Return the [X, Y] coordinate for the center point of the cell that contains the specified text.  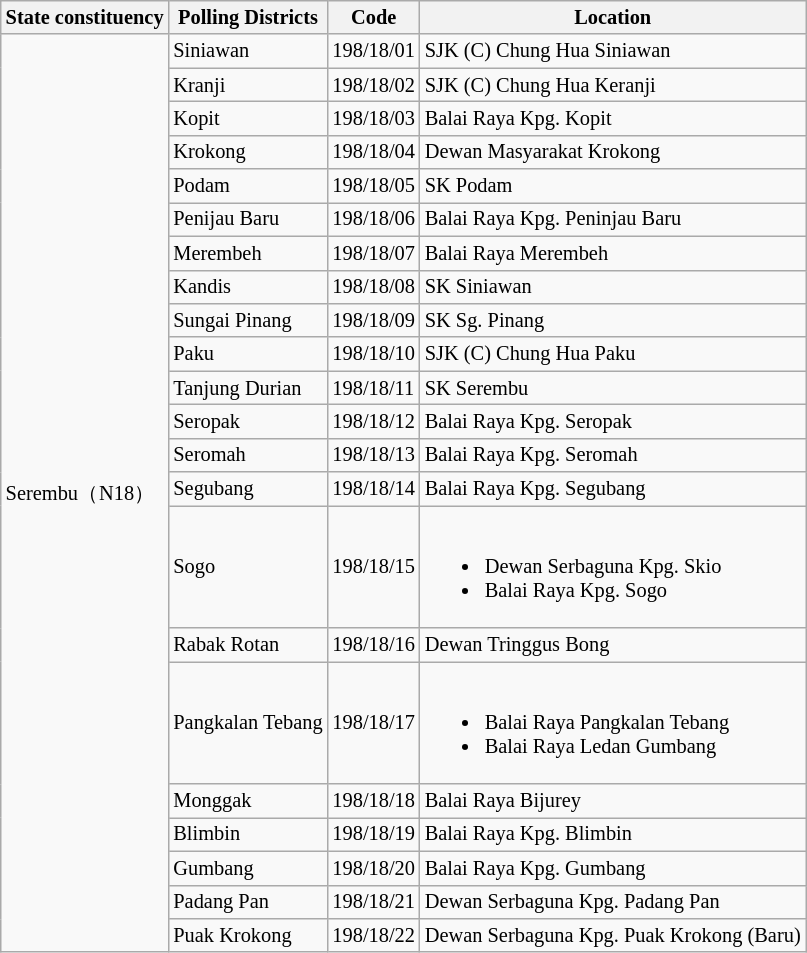
Dewan Serbaguna Kpg. Padang Pan [613, 902]
Padang Pan [248, 902]
198/18/17 [373, 722]
198/18/07 [373, 253]
Balai Raya Kpg. Segubang [613, 489]
Sogo [248, 566]
Merembeh [248, 253]
Dewan Serbaguna Kpg. SkioBalai Raya Kpg. Sogo [613, 566]
198/18/21 [373, 902]
Puak Krokong [248, 935]
198/18/19 [373, 834]
Dewan Tringgus Bong [613, 645]
Sungai Pinang [248, 320]
198/18/02 [373, 85]
Kranji [248, 85]
Kopit [248, 118]
Podam [248, 186]
198/18/01 [373, 51]
Paku [248, 354]
SK Siniawan [613, 287]
198/18/20 [373, 868]
Balai Raya Pangkalan TebangBalai Raya Ledan Gumbang [613, 722]
Polling Districts [248, 17]
SJK (C) Chung Hua Keranji [613, 85]
Siniawan [248, 51]
198/18/13 [373, 455]
Dewan Masyarakat Krokong [613, 152]
SJK (C) Chung Hua Siniawan [613, 51]
198/18/22 [373, 935]
SK Serembu [613, 388]
198/18/14 [373, 489]
SK Sg. Pinang [613, 320]
198/18/18 [373, 801]
Balai Raya Bijurey [613, 801]
Balai Raya Kpg. Seropak [613, 421]
198/18/12 [373, 421]
State constituency [85, 17]
198/18/04 [373, 152]
198/18/06 [373, 219]
Krokong [248, 152]
Rabak Rotan [248, 645]
Penijau Baru [248, 219]
Serembu（N18） [85, 493]
198/18/11 [373, 388]
Balai Raya Kpg. Gumbang [613, 868]
198/18/09 [373, 320]
Pangkalan Tebang [248, 722]
Seromah [248, 455]
SJK (C) Chung Hua Paku [613, 354]
SK Podam [613, 186]
Kandis [248, 287]
Balai Raya Kpg. Peninjau Baru [613, 219]
198/18/03 [373, 118]
Segubang [248, 489]
198/18/15 [373, 566]
Balai Raya Kpg. Seromah [613, 455]
Dewan Serbaguna Kpg. Puak Krokong (Baru) [613, 935]
Monggak [248, 801]
Balai Raya Kpg. Kopit [613, 118]
198/18/05 [373, 186]
Tanjung Durian [248, 388]
Blimbin [248, 834]
198/18/08 [373, 287]
198/18/16 [373, 645]
Balai Raya Kpg. Blimbin [613, 834]
Balai Raya Merembeh [613, 253]
Location [613, 17]
Seropak [248, 421]
198/18/10 [373, 354]
Code [373, 17]
Gumbang [248, 868]
